Determine the [x, y] coordinate at the center of the cell enclosing the given text.  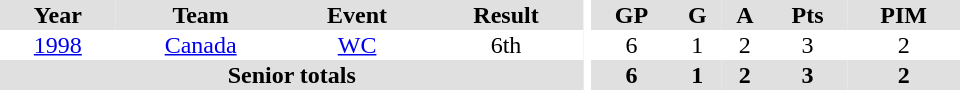
Team [201, 15]
Year [58, 15]
GP [631, 15]
Pts [808, 15]
Result [506, 15]
Senior totals [292, 75]
Canada [201, 45]
Event [358, 15]
G [698, 15]
A [745, 15]
1998 [58, 45]
WC [358, 45]
PIM [904, 15]
6th [506, 45]
